Scan for the cell matching the given text and deliver its [x, y] coordinate at center. 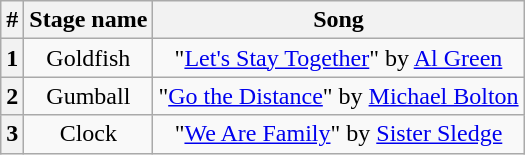
Stage name [88, 20]
"Let's Stay Together" by Al Green [338, 58]
Gumball [88, 96]
2 [12, 96]
Clock [88, 134]
# [12, 20]
3 [12, 134]
Song [338, 20]
"Go the Distance" by Michael Bolton [338, 96]
1 [12, 58]
"We Are Family" by Sister Sledge [338, 134]
Goldfish [88, 58]
